Identify which cell holds the provided text, then report its [x, y] central coordinate. 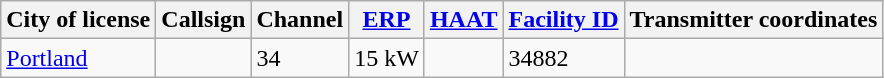
Transmitter coordinates [754, 20]
City of license [78, 20]
HAAT [464, 20]
Channel [300, 20]
15 kW [387, 58]
34 [300, 58]
ERP [387, 20]
34882 [564, 58]
Portland [78, 58]
Callsign [204, 20]
Facility ID [564, 20]
